Return (x, y) of the center of cell containing provided text 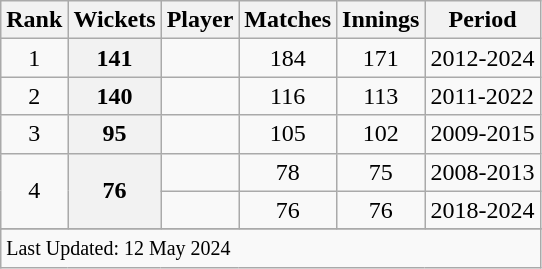
2 (34, 96)
Last Updated: 12 May 2024 (270, 248)
102 (381, 134)
4 (34, 191)
Wickets (114, 20)
2009-2015 (482, 134)
2012-2024 (482, 58)
3 (34, 134)
Innings (381, 20)
Rank (34, 20)
105 (288, 134)
116 (288, 96)
113 (381, 96)
75 (381, 172)
Matches (288, 20)
2011-2022 (482, 96)
78 (288, 172)
184 (288, 58)
141 (114, 58)
95 (114, 134)
140 (114, 96)
1 (34, 58)
Period (482, 20)
171 (381, 58)
2018-2024 (482, 210)
2008-2013 (482, 172)
Player (200, 20)
